For the text-containing cell, return its midpoint in [X, Y] coordinate format. 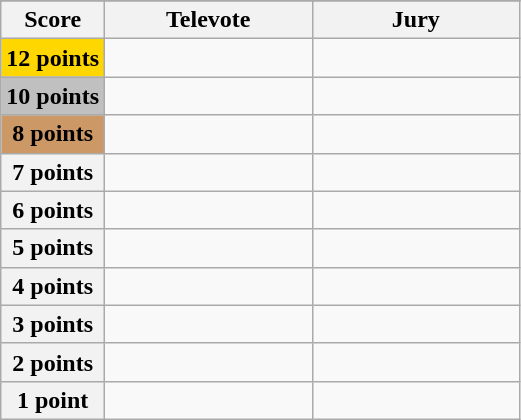
4 points [53, 286]
10 points [53, 96]
3 points [53, 324]
12 points [53, 58]
2 points [53, 362]
5 points [53, 248]
Jury [416, 20]
7 points [53, 172]
Score [53, 20]
8 points [53, 134]
Televote [209, 20]
1 point [53, 400]
6 points [53, 210]
